Extract the (X, Y) coordinate from the center of the cell holding the provided text.  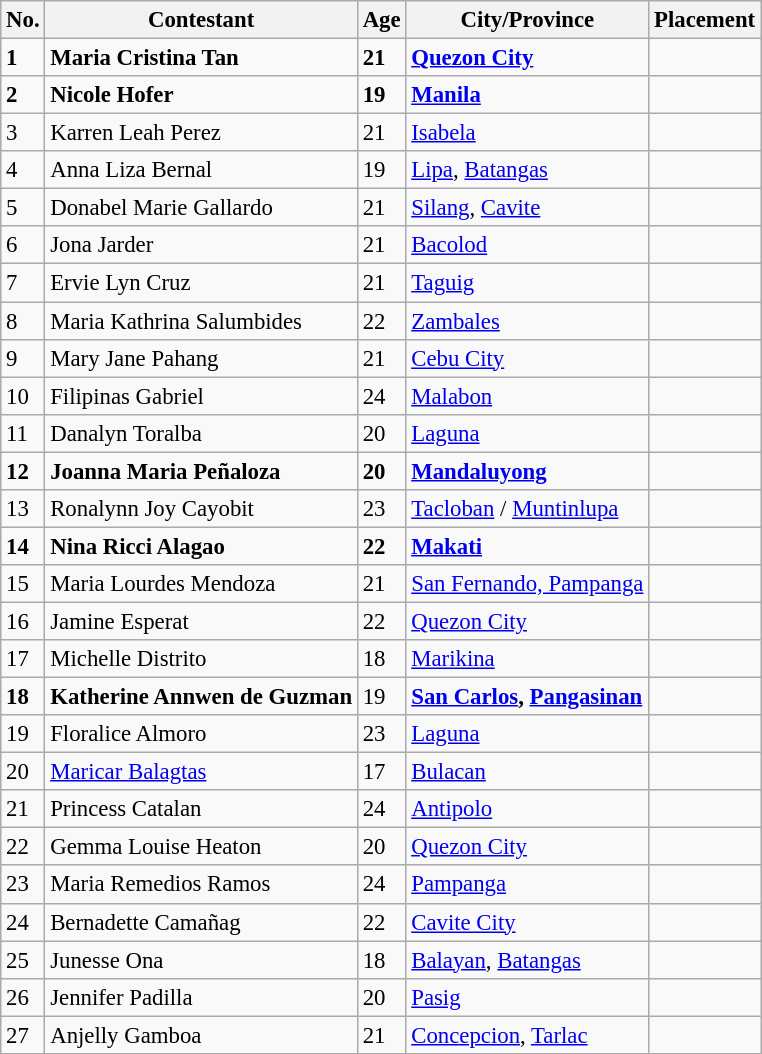
San Fernando, Pampanga (528, 584)
Jennifer Padilla (201, 997)
Donabel Marie Gallardo (201, 208)
3 (23, 133)
Mary Jane Pahang (201, 358)
Malabon (528, 396)
Contestant (201, 20)
Manila (528, 95)
Anjelly Gamboa (201, 1035)
Pampanga (528, 885)
Katherine Annwen de Guzman (201, 697)
Junesse Ona (201, 960)
Ervie Lyn Cruz (201, 283)
2 (23, 95)
Cavite City (528, 922)
Lipa, Batangas (528, 170)
Princess Catalan (201, 809)
Joanna Maria Peñaloza (201, 471)
1 (23, 58)
7 (23, 283)
Maricar Balagtas (201, 772)
Balayan, Batangas (528, 960)
10 (23, 396)
Placement (705, 20)
Jona Jarder (201, 245)
No. (23, 20)
Taguig (528, 283)
Bulacan (528, 772)
Concepcion, Tarlac (528, 1035)
Danalyn Toralba (201, 433)
Isabela (528, 133)
Maria Remedios Ramos (201, 885)
9 (23, 358)
Antipolo (528, 809)
Maria Cristina Tan (201, 58)
25 (23, 960)
Age (382, 20)
Michelle Distrito (201, 659)
6 (23, 245)
City/Province (528, 20)
12 (23, 471)
Floralice Almoro (201, 734)
Jamine Esperat (201, 621)
Mandaluyong (528, 471)
Anna Liza Bernal (201, 170)
8 (23, 321)
Maria Lourdes Mendoza (201, 584)
13 (23, 509)
Makati (528, 546)
Ronalynn Joy Cayobit (201, 509)
27 (23, 1035)
14 (23, 546)
5 (23, 208)
Silang, Cavite (528, 208)
Karren Leah Perez (201, 133)
15 (23, 584)
Bernadette Camañag (201, 922)
Bacolod (528, 245)
Marikina (528, 659)
11 (23, 433)
26 (23, 997)
Zambales (528, 321)
16 (23, 621)
Tacloban / Muntinlupa (528, 509)
Maria Kathrina Salumbides (201, 321)
San Carlos, Pangasinan (528, 697)
4 (23, 170)
Nicole Hofer (201, 95)
Gemma Louise Heaton (201, 847)
Filipinas Gabriel (201, 396)
Pasig (528, 997)
Nina Ricci Alagao (201, 546)
Cebu City (528, 358)
